Provide the [x, y] coordinate of the cell's center where the given text is located.  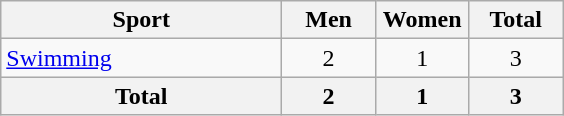
Sport [142, 20]
Men [329, 20]
Swimming [142, 58]
Women [422, 20]
